Identify which cell holds the provided text, then report its [x, y] central coordinate. 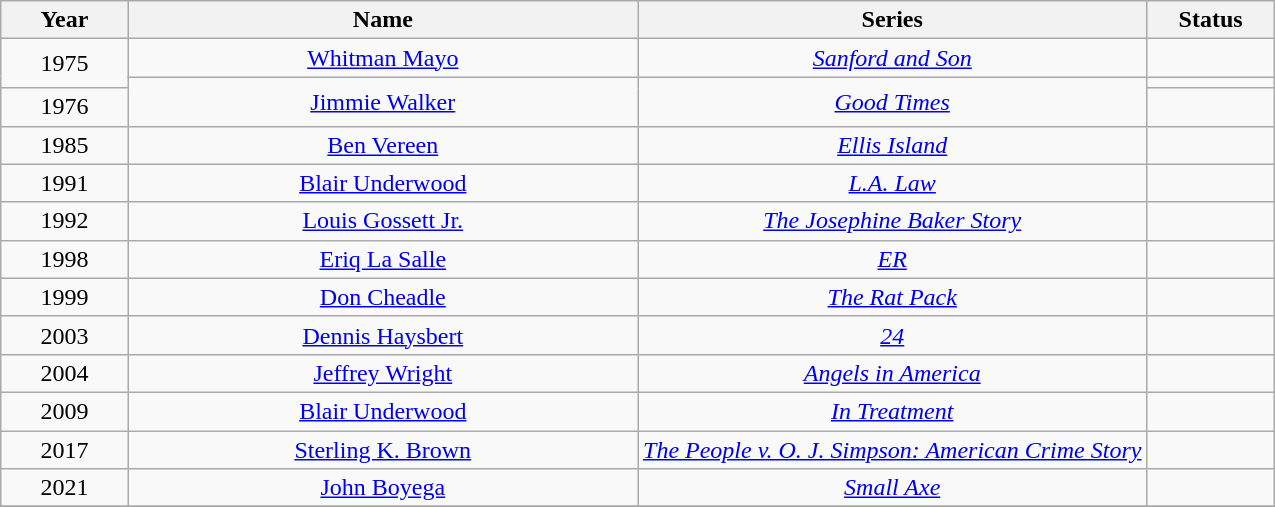
1998 [64, 259]
Sanford and Son [892, 58]
Eriq La Salle [382, 259]
Jeffrey Wright [382, 373]
Whitman Mayo [382, 58]
In Treatment [892, 411]
2021 [64, 488]
1985 [64, 145]
Status [1210, 20]
Ben Vereen [382, 145]
1976 [64, 107]
2017 [64, 449]
1999 [64, 297]
L.A. Law [892, 183]
Ellis Island [892, 145]
Angels in America [892, 373]
Series [892, 20]
2003 [64, 335]
1991 [64, 183]
Year [64, 20]
Name [382, 20]
Don Cheadle [382, 297]
Small Axe [892, 488]
The Josephine Baker Story [892, 221]
Good Times [892, 102]
John Boyega [382, 488]
24 [892, 335]
1975 [64, 64]
Jimmie Walker [382, 102]
Louis Gossett Jr. [382, 221]
1992 [64, 221]
The Rat Pack [892, 297]
2009 [64, 411]
Dennis Haysbert [382, 335]
Sterling K. Brown [382, 449]
The People v. O. J. Simpson: American Crime Story [892, 449]
2004 [64, 373]
ER [892, 259]
